Find where the given text appears and provide that cell's center as (x, y) coordinate. 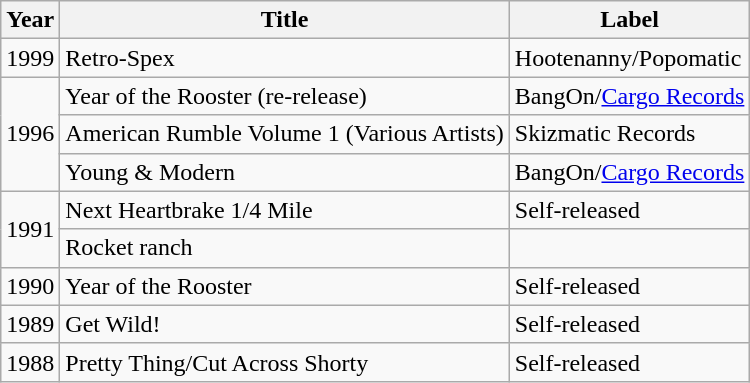
Year of the Rooster (284, 286)
1991 (30, 229)
Retro-Spex (284, 58)
Title (284, 20)
Label (630, 20)
Rocket ranch (284, 248)
Skizmatic Records (630, 134)
1999 (30, 58)
American Rumble Volume 1 (Various Artists) (284, 134)
Pretty Thing/Cut Across Shorty (284, 362)
Hootenanny/Popomatic (630, 58)
Get Wild! (284, 324)
1996 (30, 134)
1988 (30, 362)
Young & Modern (284, 172)
Next Heartbrake 1/4 Mile (284, 210)
Year (30, 20)
Year of the Rooster (re-release) (284, 96)
1990 (30, 286)
1989 (30, 324)
